Pinpoint the cell where the given text exists, returning its [X, Y] midpoint coordinate. 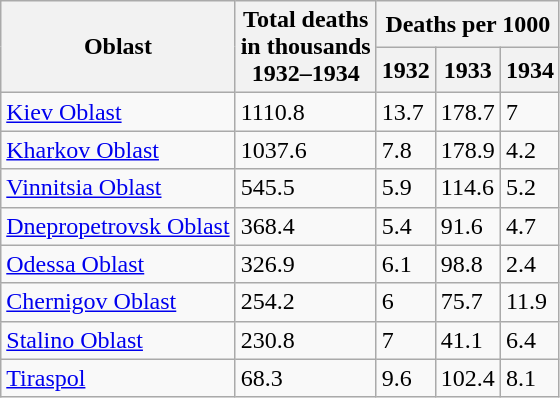
Odessa Oblast [118, 264]
1037.6 [306, 150]
178.9 [468, 150]
9.6 [406, 378]
1934 [530, 70]
545.5 [306, 188]
6.4 [530, 340]
326.9 [306, 264]
68.3 [306, 378]
1932 [406, 70]
114.6 [468, 188]
75.7 [468, 302]
Oblast [118, 47]
Tiraspol [118, 378]
Stalino Oblast [118, 340]
Total deathsin thousands1932–1934 [306, 47]
2.4 [530, 264]
178.7 [468, 112]
Dnepropetrovsk Oblast [118, 226]
Vinnitsia Oblast [118, 188]
Kiev Oblast [118, 112]
7.8 [406, 150]
1933 [468, 70]
13.7 [406, 112]
Deaths per 1000 [468, 24]
254.2 [306, 302]
6 [406, 302]
Chernigov Oblast [118, 302]
4.7 [530, 226]
6.1 [406, 264]
1110.8 [306, 112]
368.4 [306, 226]
5.9 [406, 188]
98.8 [468, 264]
5.4 [406, 226]
8.1 [530, 378]
11.9 [530, 302]
5.2 [530, 188]
4.2 [530, 150]
Kharkov Oblast [118, 150]
230.8 [306, 340]
91.6 [468, 226]
41.1 [468, 340]
102.4 [468, 378]
